Output the (X, Y) coordinate of the center of the cell containing the given text.  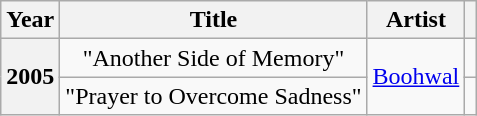
Title (214, 20)
"Prayer to Overcome Sadness" (214, 96)
2005 (30, 77)
"Another Side of Memory" (214, 58)
Artist (416, 20)
Boohwal (416, 77)
Year (30, 20)
